Provide the [x, y] coordinate of the cell's center where the given text is located.  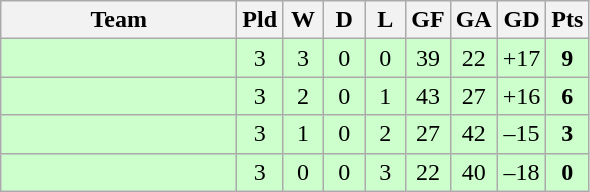
39 [428, 58]
–15 [522, 134]
–18 [522, 172]
W [304, 20]
42 [474, 134]
+16 [522, 96]
D [344, 20]
Pts [568, 20]
GD [522, 20]
6 [568, 96]
+17 [522, 58]
GA [474, 20]
40 [474, 172]
Pld [260, 20]
9 [568, 58]
GF [428, 20]
Team [119, 20]
43 [428, 96]
L [386, 20]
